Locate the cell with the specified text and output its [X, Y] center coordinate. 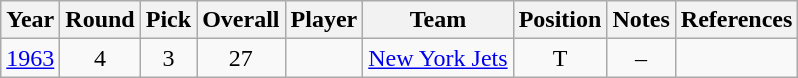
4 [100, 58]
Overall [241, 20]
3 [168, 58]
T [560, 58]
Round [100, 20]
References [736, 20]
Pick [168, 20]
Year [30, 20]
Position [560, 20]
– [641, 58]
1963 [30, 58]
27 [241, 58]
Team [438, 20]
New York Jets [438, 58]
Player [324, 20]
Notes [641, 20]
